Identify which cell holds the provided text, then report its (X, Y) central coordinate. 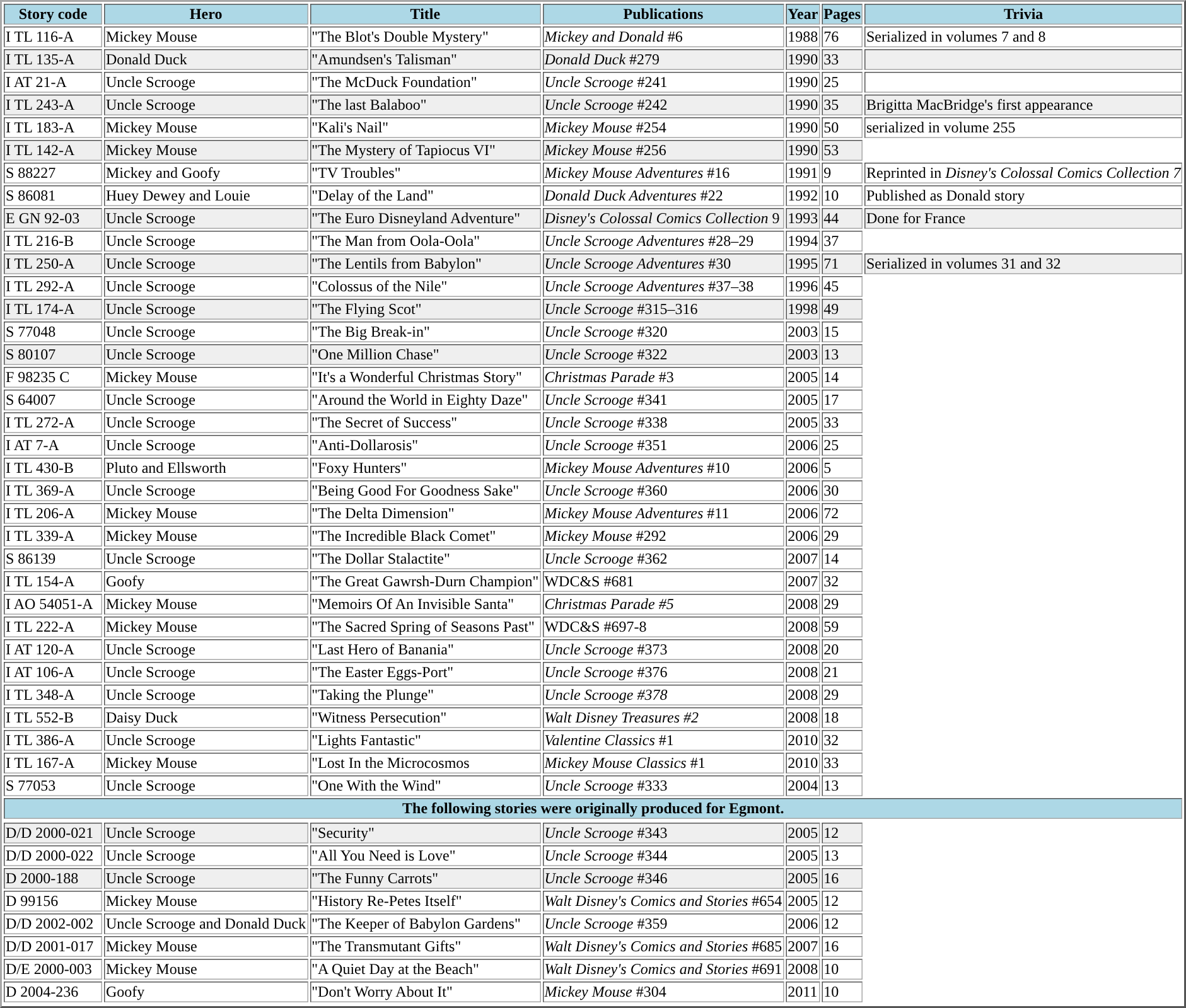
S 77053 (53, 785)
I TL 135-A (53, 59)
I TL 250-A (53, 264)
D/E 2000-003 (53, 970)
"Security" (425, 833)
30 (842, 490)
Huey Dewey and Louie (206, 195)
Uncle Scrooge Adventures #37–38 (663, 286)
Published as Donald story (1023, 195)
2011 (803, 992)
1988 (803, 37)
"The Delta Dimension" (425, 513)
"Last Hero of Banania" (425, 649)
"Lights Fantastic" (425, 740)
WDC&S #681 (663, 581)
Uncle Scrooge #322 (663, 354)
Walt Disney Treasures #2 (663, 717)
Mickey Mouse Adventures #16 (663, 173)
Uncle Scrooge #360 (663, 490)
"The Sacred Spring of Seasons Past" (425, 627)
S 64007 (53, 400)
Pluto and Ellsworth (206, 468)
I TL 243-A (53, 105)
The following stories were originally produced for Egmont. (593, 808)
Done for France (1023, 218)
"The McDuck Foundation" (425, 82)
71 (842, 264)
E GN 92-03 (53, 218)
Christmas Parade #5 (663, 604)
Mickey Mouse Adventures #11 (663, 513)
I TL 222-A (53, 627)
44 (842, 218)
I AO 54051-A (53, 604)
"One Million Chase" (425, 354)
Uncle Scrooge #241 (663, 82)
I TL 339-A (53, 536)
Donald Duck Adventures #22 (663, 195)
Reprinted in Disney's Colossal Comics Collection 7 (1023, 173)
"Foxy Hunters" (425, 468)
S 80107 (53, 354)
"Delay of the Land" (425, 195)
1991 (803, 173)
Disney's Colossal Comics Collection 9 (663, 218)
Publications (663, 14)
I TL 348-A (53, 695)
Uncle Scrooge Adventures #28–29 (663, 241)
"Being Good For Goodness Sake" (425, 490)
"The Transmutant Gifts" (425, 947)
D/D 2001-017 (53, 947)
"Kali's Nail" (425, 127)
72 (842, 513)
I TL 183-A (53, 127)
Mickey Mouse #292 (663, 536)
Trivia (1023, 14)
Mickey Mouse #256 (663, 150)
49 (842, 309)
I TL 552-B (53, 717)
Valentine Classics #1 (663, 740)
I AT 21-A (53, 82)
"The Funny Carrots" (425, 879)
I TL 116-A (53, 37)
"TV Troubles" (425, 173)
"All You Need is Love" (425, 856)
I TL 206-A (53, 513)
"The Lentils from Babylon" (425, 264)
S 88227 (53, 173)
"Around the World in Eighty Daze" (425, 400)
Uncle Scrooge #378 (663, 695)
"The Blot's Double Mystery" (425, 37)
Christmas Parade #3 (663, 377)
1993 (803, 218)
17 (842, 400)
"The Flying Scot" (425, 309)
Uncle Scrooge #344 (663, 856)
S 86139 (53, 559)
"The Great Gawrsh-Durn Champion" (425, 581)
serialized in volume 255 (1023, 127)
1995 (803, 264)
2004 (803, 785)
"History Re-Petes Itself" (425, 901)
"The Keeper of Babylon Gardens" (425, 924)
S 77048 (53, 332)
Uncle Scrooge #338 (663, 422)
D 99156 (53, 901)
Uncle Scrooge #320 (663, 332)
Year (803, 14)
"Witness Persecution" (425, 717)
53 (842, 150)
45 (842, 286)
Hero (206, 14)
Mickey and Goofy (206, 173)
Walt Disney's Comics and Stories #691 (663, 970)
"The last Balaboo" (425, 105)
"The Easter Eggs-Port" (425, 672)
Uncle Scrooge #362 (663, 559)
Uncle Scrooge #359 (663, 924)
"A Quiet Day at the Beach" (425, 970)
I TL 216-B (53, 241)
I AT 7-A (53, 445)
F 98235 C (53, 377)
I TL 369-A (53, 490)
Uncle Scrooge #346 (663, 879)
"One With the Wind" (425, 785)
"Lost In the Microcosmos (425, 763)
"It's a Wonderful Christmas Story" (425, 377)
Uncle Scrooge #351 (663, 445)
Mickey Mouse Adventures #10 (663, 468)
Walt Disney's Comics and Stories #654 (663, 901)
Serialized in volumes 31 and 32 (1023, 264)
50 (842, 127)
Uncle Scrooge #341 (663, 400)
D/D 2000-022 (53, 856)
Daisy Duck (206, 717)
"Taking the Plunge" (425, 695)
Uncle Scrooge #333 (663, 785)
D/D 2000-021 (53, 833)
Mickey Mouse #304 (663, 992)
Uncle Scrooge and Donald Duck (206, 924)
1998 (803, 309)
WDC&S #697-8 (663, 627)
1994 (803, 241)
I AT 120-A (53, 649)
D 2004-236 (53, 992)
I TL 292-A (53, 286)
I TL 167-A (53, 763)
Uncle Scrooge #315–316 (663, 309)
18 (842, 717)
"The Man from Oola-Oola" (425, 241)
1992 (803, 195)
Title (425, 14)
I TL 174-A (53, 309)
Mickey and Donald #6 (663, 37)
Uncle Scrooge #343 (663, 833)
"Don't Worry About It" (425, 992)
I AT 106-A (53, 672)
I TL 154-A (53, 581)
Uncle Scrooge #376 (663, 672)
"Memoirs Of An Invisible Santa" (425, 604)
Uncle Scrooge #242 (663, 105)
5 (842, 468)
Story code (53, 14)
59 (842, 627)
S 86081 (53, 195)
D/D 2002-002 (53, 924)
D 2000-188 (53, 879)
I TL 142-A (53, 150)
"Anti-Dollarosis" (425, 445)
"The Secret of Success" (425, 422)
Pages (842, 14)
"Colossus of the Nile" (425, 286)
"The Mystery of Tapiocus VI" (425, 150)
15 (842, 332)
"The Big Break-in" (425, 332)
"The Incredible Black Comet" (425, 536)
Brigitta MacBridge's first appearance (1023, 105)
9 (842, 173)
Mickey Mouse #254 (663, 127)
Donald Duck (206, 59)
Walt Disney's Comics and Stories #685 (663, 947)
76 (842, 37)
20 (842, 649)
"The Dollar Stalactite" (425, 559)
Uncle Scrooge #373 (663, 649)
I TL 386-A (53, 740)
Mickey Mouse Classics #1 (663, 763)
21 (842, 672)
I TL 430-B (53, 468)
37 (842, 241)
Uncle Scrooge Adventures #30 (663, 264)
1996 (803, 286)
Serialized in volumes 7 and 8 (1023, 37)
35 (842, 105)
"The Euro Disneyland Adventure" (425, 218)
I TL 272-A (53, 422)
Donald Duck #279 (663, 59)
"Amundsen's Talisman" (425, 59)
